Return the (X, Y) coordinate for the center point of the cell that contains the specified text.  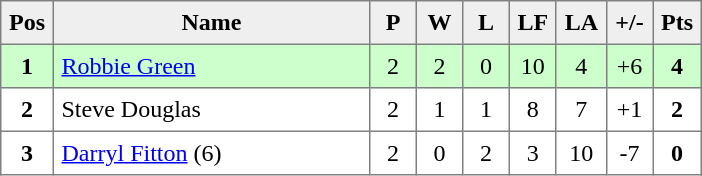
Robbie Green (211, 66)
+/- (629, 23)
8 (532, 110)
P (393, 23)
Pos (27, 23)
7 (581, 110)
+1 (629, 110)
Name (211, 23)
Steve Douglas (211, 110)
L (486, 23)
LF (532, 23)
Darryl Fitton (6) (211, 153)
+6 (629, 66)
LA (581, 23)
-7 (629, 153)
W (439, 23)
Pts (677, 23)
